For the text-containing cell, return its midpoint in [X, Y] coordinate format. 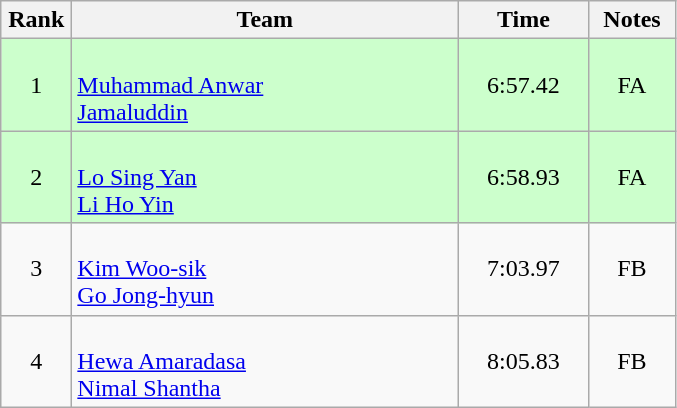
Muhammad AnwarJamaluddin [265, 85]
2 [36, 177]
4 [36, 361]
Lo Sing YanLi Ho Yin [265, 177]
Rank [36, 20]
Notes [632, 20]
6:58.93 [524, 177]
Kim Woo-sikGo Jong-hyun [265, 269]
Hewa AmaradasaNimal Shantha [265, 361]
Team [265, 20]
3 [36, 269]
Time [524, 20]
6:57.42 [524, 85]
8:05.83 [524, 361]
1 [36, 85]
7:03.97 [524, 269]
